Detect which cell encompasses the target text, then output its (X, Y) center coordinate. 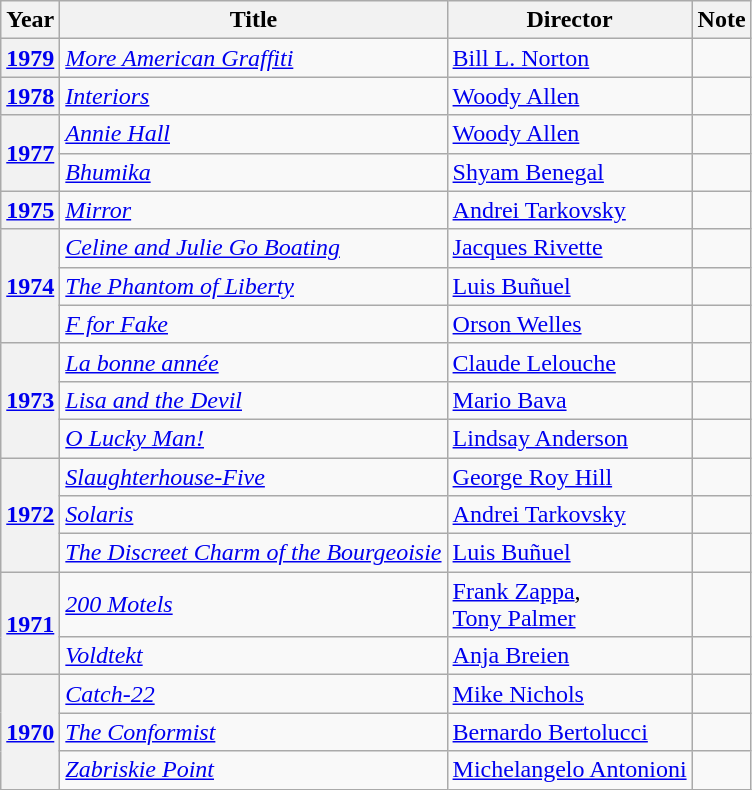
Year (30, 20)
Voldtekt (254, 656)
Bernardo Bertolucci (570, 732)
1978 (30, 96)
1979 (30, 58)
Claude Lelouche (570, 362)
George Roy Hill (570, 477)
Shyam Benegal (570, 172)
Zabriskie Point (254, 770)
O Lucky Man! (254, 438)
Celine and Julie Go Boating (254, 248)
Bhumika (254, 172)
Anja Breien (570, 656)
F for Fake (254, 324)
The Phantom of Liberty (254, 286)
Title (254, 20)
1973 (30, 400)
The Conformist (254, 732)
Lisa and the Devil (254, 400)
Frank Zappa,Tony Palmer (570, 604)
Jacques Rivette (570, 248)
Michelangelo Antonioni (570, 770)
1972 (30, 515)
Lindsay Anderson (570, 438)
Slaughterhouse-Five (254, 477)
Catch-22 (254, 694)
La bonne année (254, 362)
1974 (30, 286)
200 Motels (254, 604)
Mike Nichols (570, 694)
1970 (30, 732)
Note (722, 20)
Director (570, 20)
Solaris (254, 515)
Interiors (254, 96)
Orson Welles (570, 324)
1977 (30, 153)
Mirror (254, 210)
The Discreet Charm of the Bourgeoisie (254, 553)
1971 (30, 624)
Bill L. Norton (570, 58)
Annie Hall (254, 134)
More American Graffiti (254, 58)
1975 (30, 210)
Mario Bava (570, 400)
